Pinpoint the cell where the given text exists, returning its [x, y] midpoint coordinate. 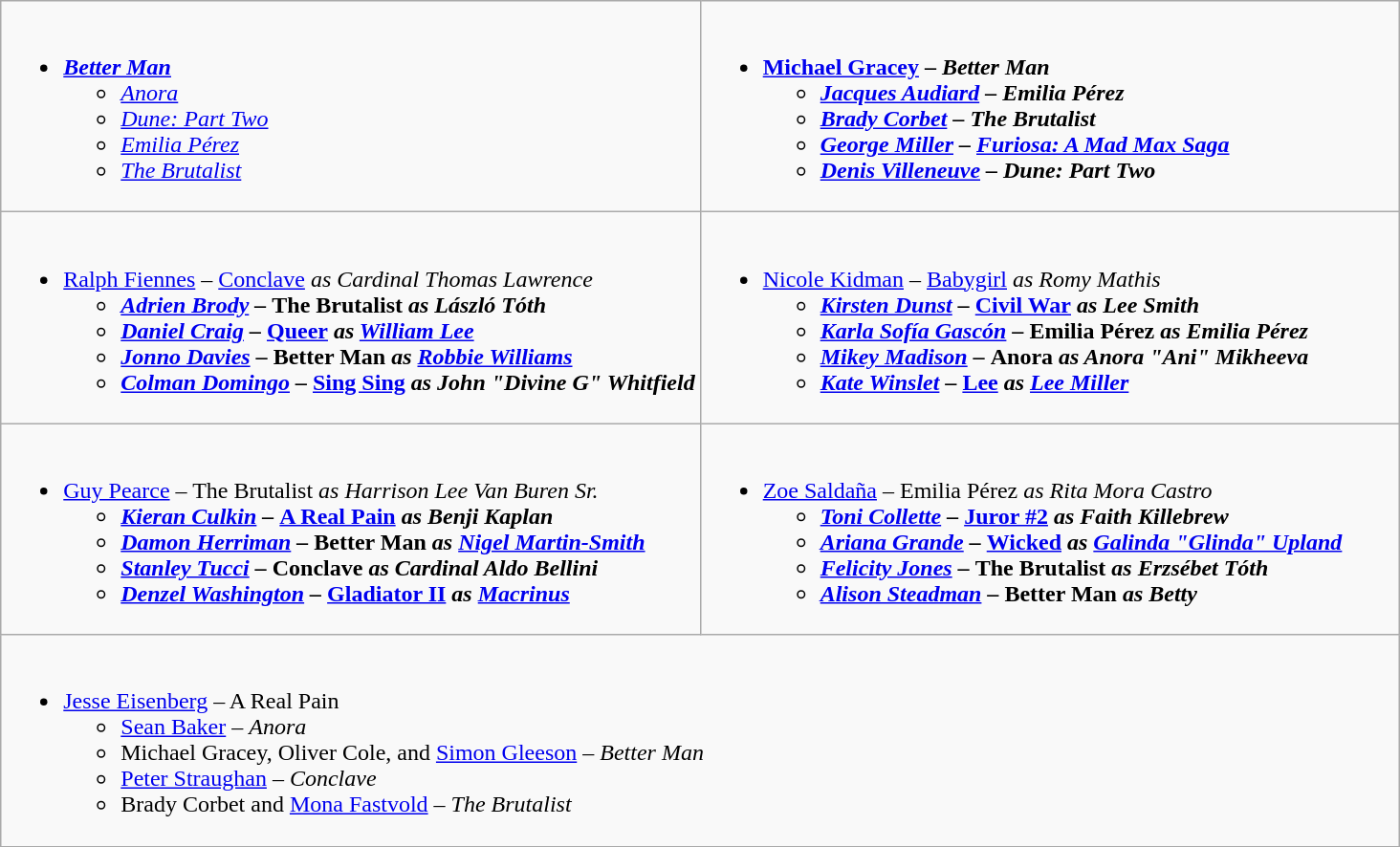
Better ManAnoraDune: Part TwoEmilia PérezThe Brutalist [350, 107]
